Return (X, Y) of the center of cell containing provided text 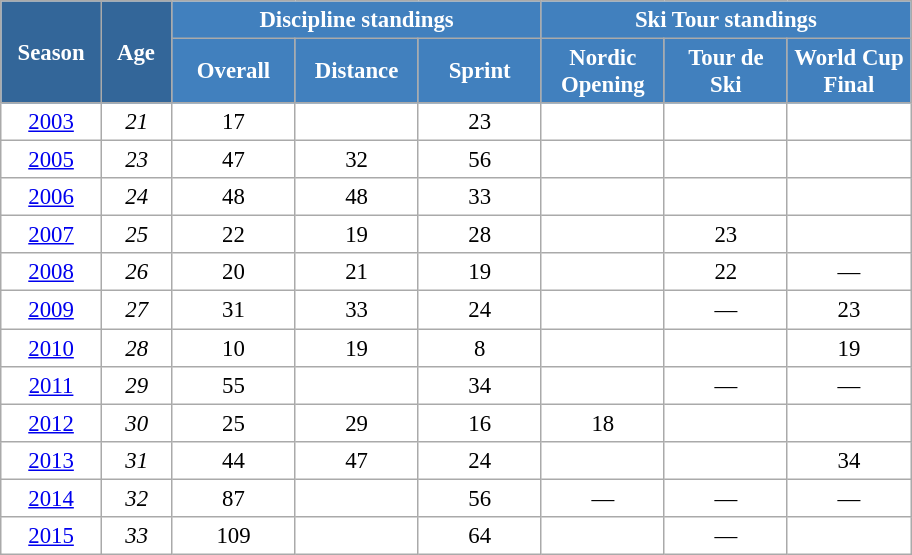
2006 (52, 197)
18 (602, 423)
87 (234, 498)
Sprint (480, 72)
2005 (52, 160)
2007 (52, 235)
8 (480, 348)
2003 (52, 122)
Overall (234, 72)
Discipline standings (356, 20)
27 (136, 310)
55 (234, 385)
109 (234, 536)
2008 (52, 273)
2013 (52, 460)
16 (480, 423)
2011 (52, 385)
Age (136, 52)
64 (480, 536)
Distance (356, 72)
World CupFinal (848, 72)
44 (234, 460)
17 (234, 122)
2014 (52, 498)
NordicOpening (602, 72)
20 (234, 273)
2010 (52, 348)
10 (234, 348)
2015 (52, 536)
Tour deSki (726, 72)
26 (136, 273)
30 (136, 423)
2012 (52, 423)
2009 (52, 310)
Ski Tour standings (726, 20)
Season (52, 52)
